Identify which cell holds the provided text, then report its [X, Y] central coordinate. 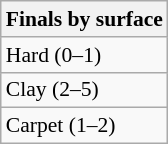
Hard (0–1) [84, 55]
Clay (2–5) [84, 90]
Carpet (1–2) [84, 126]
Finals by surface [84, 19]
